Identify which cell holds the provided text, then report its (X, Y) central coordinate. 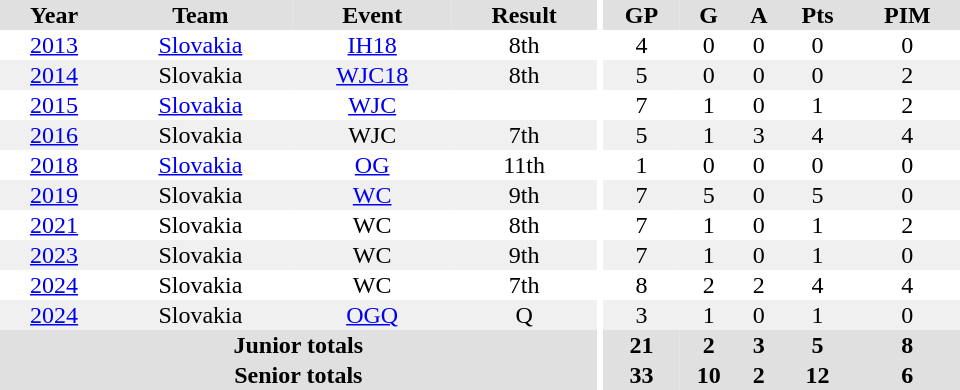
Q (524, 315)
12 (817, 375)
10 (708, 375)
OGQ (372, 315)
OG (372, 165)
Pts (817, 15)
WJC18 (372, 75)
2018 (54, 165)
PIM (908, 15)
2016 (54, 135)
2015 (54, 105)
33 (642, 375)
2021 (54, 225)
11th (524, 165)
Team (200, 15)
G (708, 15)
Senior totals (298, 375)
6 (908, 375)
Event (372, 15)
2013 (54, 45)
2014 (54, 75)
A (758, 15)
Result (524, 15)
Year (54, 15)
2019 (54, 195)
Junior totals (298, 345)
2023 (54, 255)
IH18 (372, 45)
21 (642, 345)
GP (642, 15)
